Capture the cell that displays the provided text and extract its (X, Y) central coordinate. 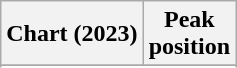
Chart (2023) (72, 34)
Peakposition (189, 34)
